Search for the cell housing the specified text and yield its (X, Y) center coordinate. 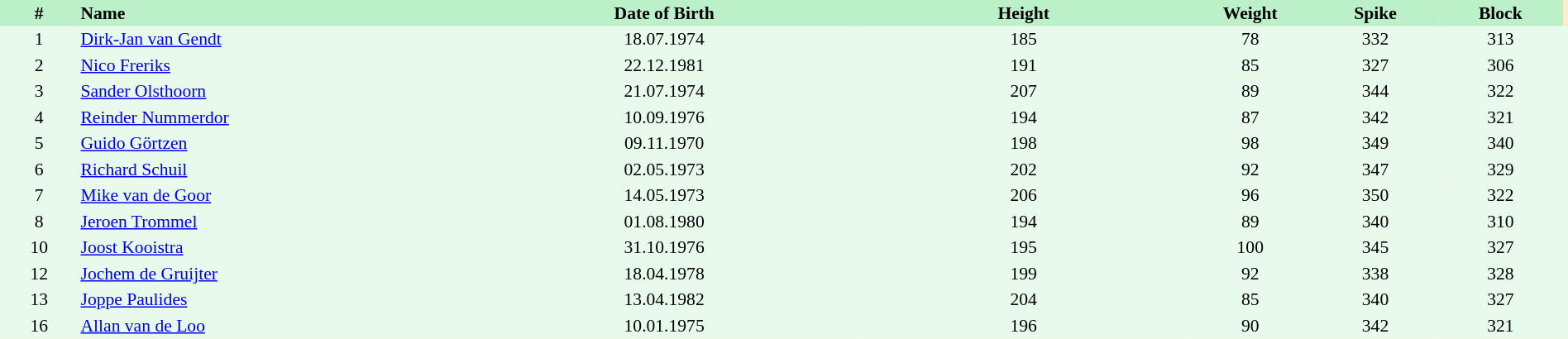
313 (1500, 40)
78 (1250, 40)
202 (1024, 169)
01.08.1980 (664, 222)
345 (1374, 248)
191 (1024, 65)
198 (1024, 144)
328 (1500, 274)
Spike (1374, 13)
306 (1500, 65)
329 (1500, 169)
Richard Schuil (273, 169)
4 (39, 117)
Joost Kooistra (273, 248)
18.04.1978 (664, 274)
196 (1024, 326)
Jeroen Trommel (273, 222)
12 (39, 274)
09.11.1970 (664, 144)
207 (1024, 91)
Weight (1250, 13)
344 (1374, 91)
204 (1024, 299)
1 (39, 40)
310 (1500, 222)
Reinder Nummerdor (273, 117)
Joppe Paulides (273, 299)
185 (1024, 40)
22.12.1981 (664, 65)
2 (39, 65)
7 (39, 195)
31.10.1976 (664, 248)
10.01.1975 (664, 326)
5 (39, 144)
Guido Görtzen (273, 144)
332 (1374, 40)
347 (1374, 169)
Nico Freriks (273, 65)
87 (1250, 117)
8 (39, 222)
# (39, 13)
Dirk-Jan van Gendt (273, 40)
206 (1024, 195)
13 (39, 299)
Block (1500, 13)
13.04.1982 (664, 299)
3 (39, 91)
21.07.1974 (664, 91)
199 (1024, 274)
14.05.1973 (664, 195)
Allan van de Loo (273, 326)
90 (1250, 326)
10.09.1976 (664, 117)
Height (1024, 13)
18.07.1974 (664, 40)
96 (1250, 195)
10 (39, 248)
16 (39, 326)
Jochem de Gruijter (273, 274)
338 (1374, 274)
Mike van de Goor (273, 195)
98 (1250, 144)
Date of Birth (664, 13)
Name (273, 13)
100 (1250, 248)
349 (1374, 144)
350 (1374, 195)
02.05.1973 (664, 169)
Sander Olsthoorn (273, 91)
6 (39, 169)
195 (1024, 248)
